Detect which cell encompasses the target text, then output its (X, Y) center coordinate. 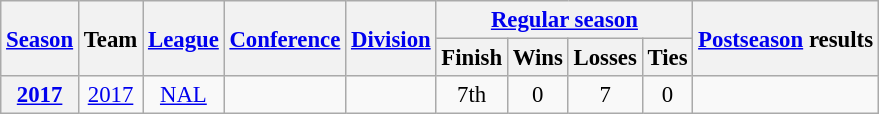
League (184, 38)
NAL (184, 95)
7th (472, 95)
Finish (472, 58)
Season (40, 38)
Team (110, 38)
Losses (605, 58)
Ties (668, 58)
7 (605, 95)
Regular season (564, 20)
Wins (538, 58)
Division (391, 38)
Conference (285, 38)
Postseason results (786, 38)
